Output the [x, y] coordinate of the center of the cell containing the given text.  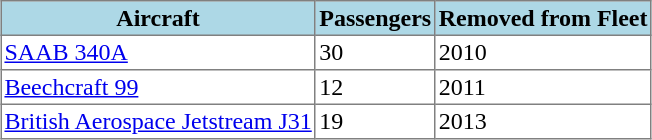
30 [374, 52]
Removed from Fleet [543, 18]
Passengers [374, 18]
SAAB 340A [158, 52]
2010 [543, 52]
12 [374, 87]
Aircraft [158, 18]
2011 [543, 87]
Beechcraft 99 [158, 87]
19 [374, 121]
2013 [543, 121]
British Aerospace Jetstream J31 [158, 121]
